Capture the cell that displays the provided text and extract its (x, y) central coordinate. 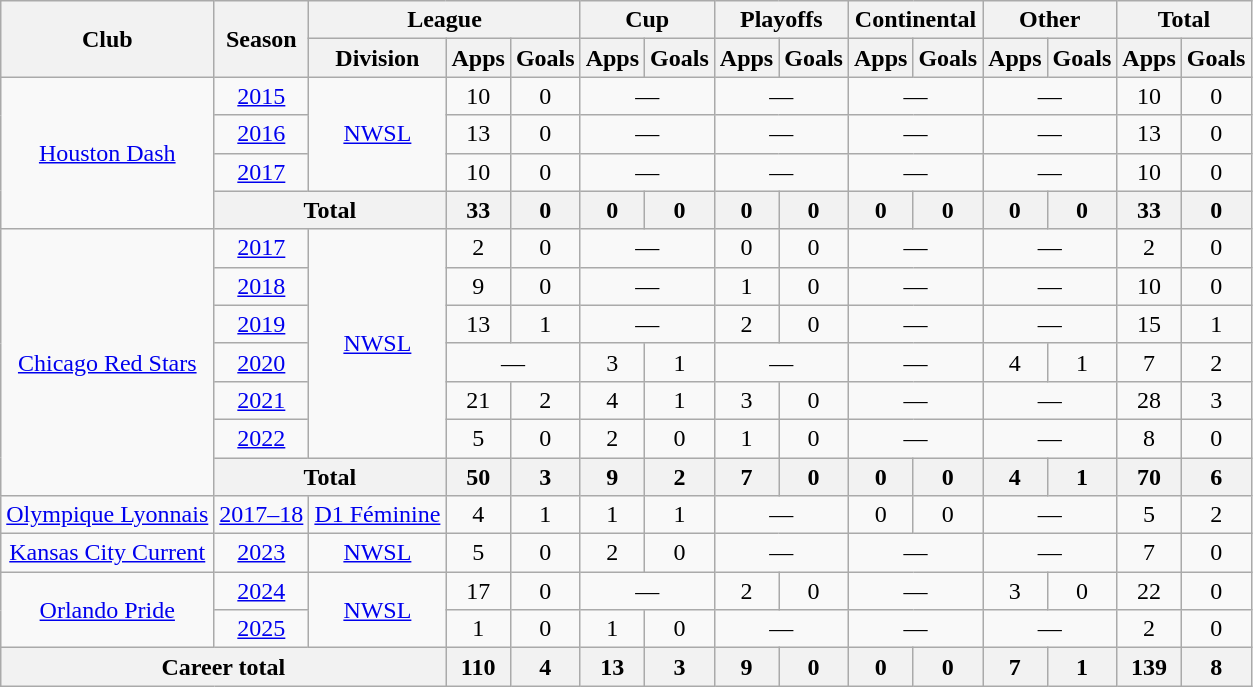
Chicago Red Stars (108, 362)
Houston Dash (108, 153)
D1 Féminine (378, 515)
2021 (262, 400)
Orlando Pride (108, 610)
28 (1149, 400)
2022 (262, 438)
2019 (262, 324)
Cup (647, 20)
70 (1149, 477)
2016 (262, 134)
2015 (262, 96)
50 (478, 477)
Season (262, 39)
110 (478, 667)
6 (1216, 477)
Continental (915, 20)
2024 (262, 591)
Division (378, 58)
15 (1149, 324)
2020 (262, 362)
2025 (262, 629)
22 (1149, 591)
139 (1149, 667)
2023 (262, 553)
Olympique Lyonnais (108, 515)
17 (478, 591)
2018 (262, 286)
21 (478, 400)
Career total (224, 667)
League (444, 20)
Kansas City Current (108, 553)
Other (1050, 20)
Playoffs (781, 20)
2017–18 (262, 515)
Club (108, 39)
